Pinpoint the cell where the given text exists, returning its (x, y) midpoint coordinate. 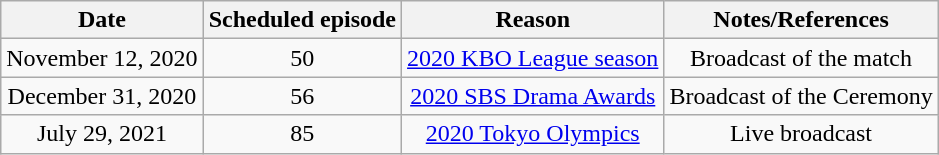
Notes/References (801, 20)
56 (302, 96)
2020 Tokyo Olympics (533, 134)
2020 KBO League season (533, 58)
Broadcast of the Ceremony (801, 96)
Scheduled episode (302, 20)
85 (302, 134)
November 12, 2020 (102, 58)
Reason (533, 20)
December 31, 2020 (102, 96)
July 29, 2021 (102, 134)
Broadcast of the match (801, 58)
2020 SBS Drama Awards (533, 96)
50 (302, 58)
Date (102, 20)
Live broadcast (801, 134)
